Search for the cell housing the specified text and yield its (X, Y) center coordinate. 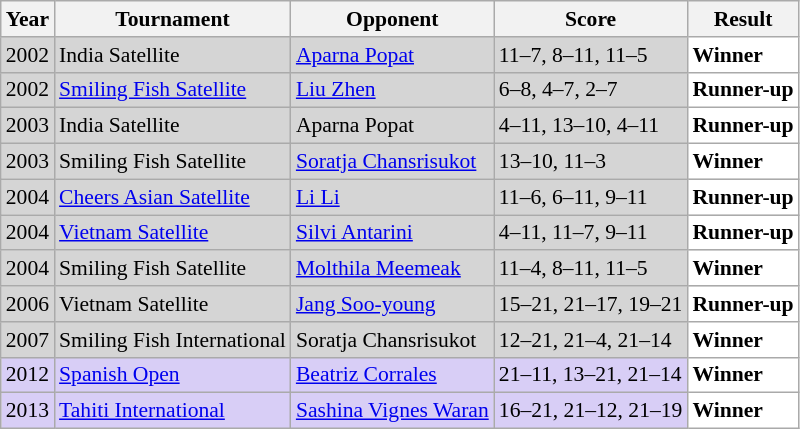
Molthila Meemeak (392, 269)
Li Li (392, 197)
13–10, 11–3 (591, 162)
Smiling Fish International (172, 340)
2013 (28, 411)
16–21, 21–12, 21–19 (591, 411)
21–11, 13–21, 21–14 (591, 375)
Beatriz Corrales (392, 375)
4–11, 13–10, 4–11 (591, 126)
12–21, 21–4, 21–14 (591, 340)
Year (28, 19)
Jang Soo-young (392, 304)
Opponent (392, 19)
11–6, 6–11, 9–11 (591, 197)
11–4, 8–11, 11–5 (591, 269)
15–21, 21–17, 19–21 (591, 304)
2006 (28, 304)
4–11, 11–7, 9–11 (591, 233)
Cheers Asian Satellite (172, 197)
Tahiti International (172, 411)
Silvi Antarini (392, 233)
Result (742, 19)
Tournament (172, 19)
Liu Zhen (392, 90)
2007 (28, 340)
Spanish Open (172, 375)
2012 (28, 375)
Sashina Vignes Waran (392, 411)
Score (591, 19)
11–7, 8–11, 11–5 (591, 55)
6–8, 4–7, 2–7 (591, 90)
